Output the (x, y) coordinate of the center of the cell containing the given text.  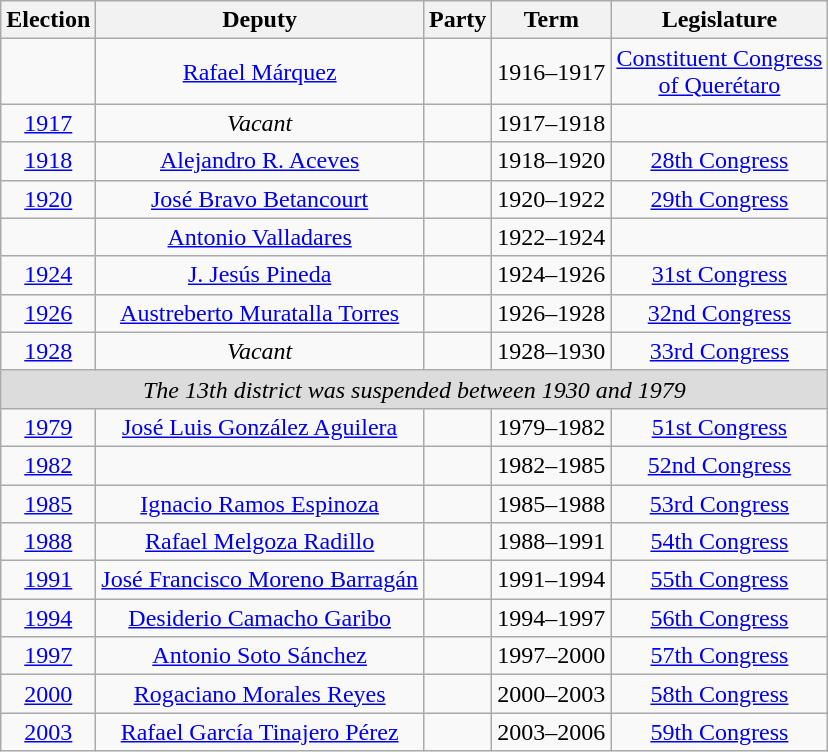
1991–1994 (552, 580)
53rd Congress (720, 503)
57th Congress (720, 656)
1922–1924 (552, 237)
2000 (48, 694)
Term (552, 20)
51st Congress (720, 427)
Rafael Márquez (260, 72)
Ignacio Ramos Espinoza (260, 503)
Austreberto Muratalla Torres (260, 313)
Rafael Melgoza Radillo (260, 542)
56th Congress (720, 618)
1988 (48, 542)
José Luis González Aguilera (260, 427)
1928–1930 (552, 351)
1979–1982 (552, 427)
Party (457, 20)
1926–1928 (552, 313)
1916–1917 (552, 72)
2003–2006 (552, 732)
32nd Congress (720, 313)
José Bravo Betancourt (260, 199)
2000–2003 (552, 694)
Deputy (260, 20)
1979 (48, 427)
31st Congress (720, 275)
2003 (48, 732)
33rd Congress (720, 351)
Antonio Soto Sánchez (260, 656)
1924 (48, 275)
54th Congress (720, 542)
1920–1922 (552, 199)
1985 (48, 503)
Legislature (720, 20)
29th Congress (720, 199)
Election (48, 20)
1994–1997 (552, 618)
59th Congress (720, 732)
1924–1926 (552, 275)
1985–1988 (552, 503)
1982 (48, 465)
52nd Congress (720, 465)
1917 (48, 123)
Desiderio Camacho Garibo (260, 618)
Constituent Congressof Querétaro (720, 72)
1994 (48, 618)
J. Jesús Pineda (260, 275)
1997 (48, 656)
The 13th district was suspended between 1930 and 1979 (414, 389)
1988–1991 (552, 542)
José Francisco Moreno Barragán (260, 580)
28th Congress (720, 161)
1917–1918 (552, 123)
Antonio Valladares (260, 237)
1997–2000 (552, 656)
1991 (48, 580)
1928 (48, 351)
1918 (48, 161)
58th Congress (720, 694)
1920 (48, 199)
Alejandro R. Aceves (260, 161)
1982–1985 (552, 465)
1926 (48, 313)
55th Congress (720, 580)
Rogaciano Morales Reyes (260, 694)
1918–1920 (552, 161)
Rafael García Tinajero Pérez (260, 732)
